Return the (X, Y) coordinate for the center point of the cell that contains the specified text.  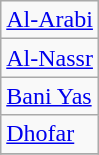
Bani Yas (50, 96)
Dhofar (50, 134)
Al-Arabi (50, 20)
Al-Nassr (50, 58)
